Return [X, Y] of the center of cell containing provided text 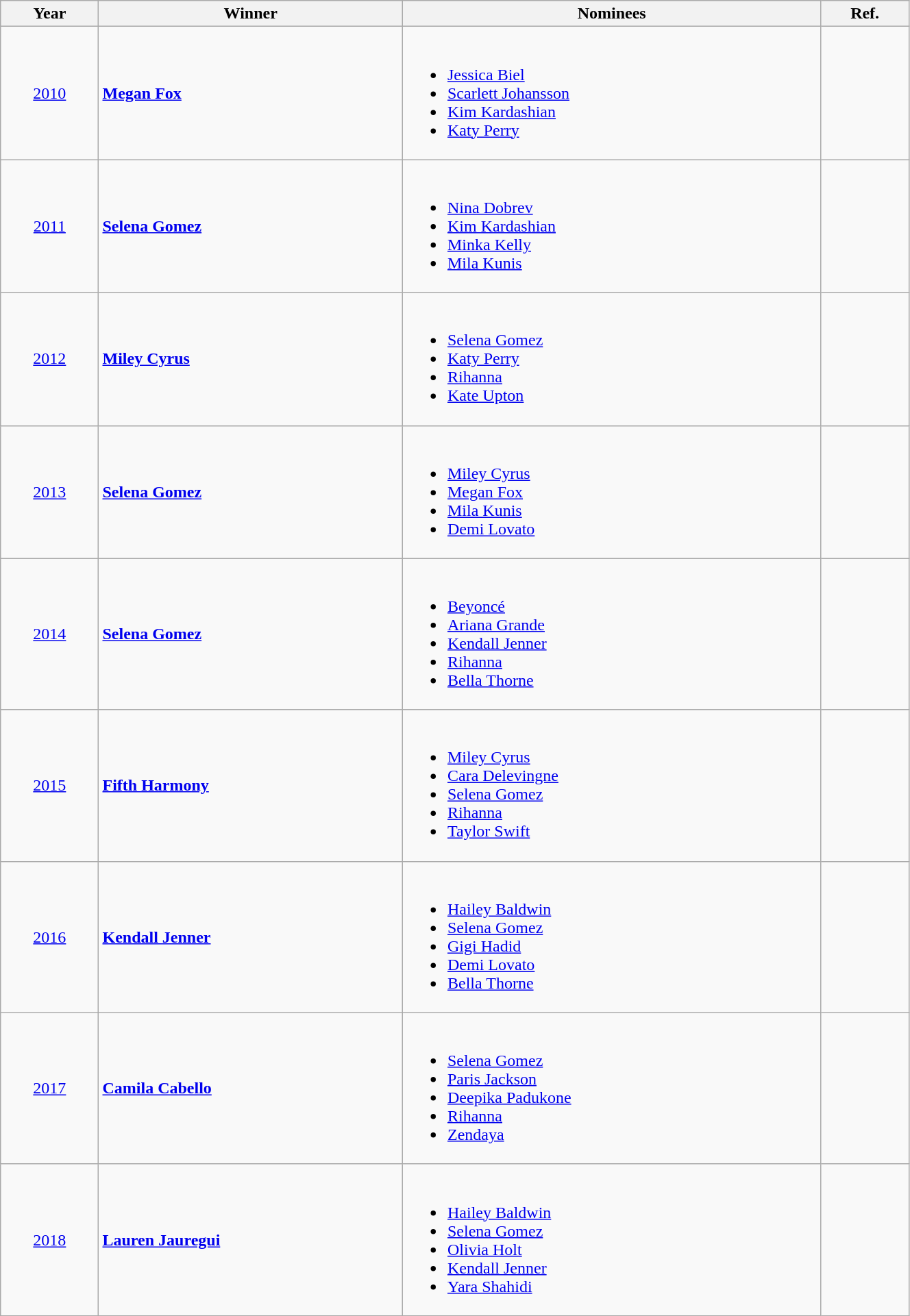
2014 [49, 634]
Hailey BaldwinSelena GomezOlivia HoltKendall JennerYara Shahidi [611, 1240]
Hailey BaldwinSelena GomezGigi HadidDemi LovatoBella Thorne [611, 937]
2015 [49, 785]
Selena GomezParis JacksonDeepika PadukoneRihannaZendaya [611, 1088]
Miley Cyrus [251, 359]
Lauren Jauregui [251, 1240]
Kendall Jenner [251, 937]
BeyoncéAriana GrandeKendall JennerRihannaBella Thorne [611, 634]
Nominees [611, 14]
Year [49, 14]
Nina DobrevKim KardashianMinka KellyMila Kunis [611, 226]
Winner [251, 14]
2012 [49, 359]
2017 [49, 1088]
Jessica BielScarlett JohanssonKim KardashianKaty Perry [611, 93]
Miley CyrusCara DelevingneSelena GomezRihannaTaylor Swift [611, 785]
2013 [49, 492]
Fifth Harmony [251, 785]
2016 [49, 937]
2011 [49, 226]
Selena GomezKaty PerryRihannaKate Upton [611, 359]
Ref. [865, 14]
2018 [49, 1240]
Megan Fox [251, 93]
Miley CyrusMegan FoxMila KunisDemi Lovato [611, 492]
2010 [49, 93]
Camila Cabello [251, 1088]
